Extract the (X, Y) coordinate from the center of the cell holding the provided text.  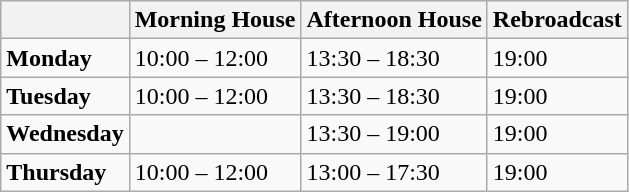
Tuesday (65, 96)
13:00 – 17:30 (394, 172)
13:30 – 19:00 (394, 134)
Thursday (65, 172)
Morning House (215, 20)
Afternoon House (394, 20)
Monday (65, 58)
Wednesday (65, 134)
Rebroadcast (557, 20)
